For the text-containing cell, return its midpoint in [X, Y] coordinate format. 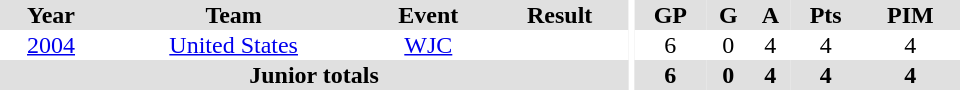
2004 [51, 45]
GP [670, 15]
Result [560, 15]
Team [234, 15]
WJC [428, 45]
Year [51, 15]
A [770, 15]
Junior totals [314, 75]
Event [428, 15]
United States [234, 45]
PIM [910, 15]
Pts [826, 15]
G [728, 15]
